Provide the (x, y) coordinate of the cell's center where the given text is located.  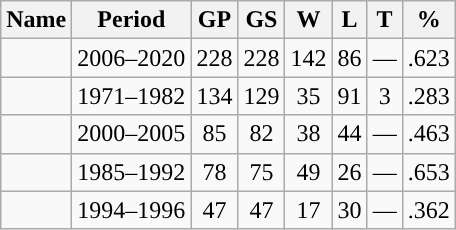
.463 (428, 134)
134 (214, 96)
GP (214, 20)
49 (308, 172)
W (308, 20)
91 (350, 96)
44 (350, 134)
129 (262, 96)
GS (262, 20)
142 (308, 58)
% (428, 20)
78 (214, 172)
.623 (428, 58)
2000–2005 (132, 134)
86 (350, 58)
1994–1996 (132, 210)
3 (384, 96)
Period (132, 20)
26 (350, 172)
.653 (428, 172)
.283 (428, 96)
75 (262, 172)
L (350, 20)
Name (36, 20)
1971–1982 (132, 96)
85 (214, 134)
.362 (428, 210)
38 (308, 134)
35 (308, 96)
30 (350, 210)
17 (308, 210)
1985–1992 (132, 172)
2006–2020 (132, 58)
82 (262, 134)
T (384, 20)
